Determine the [X, Y] coordinate at the center of the cell enclosing the given text.  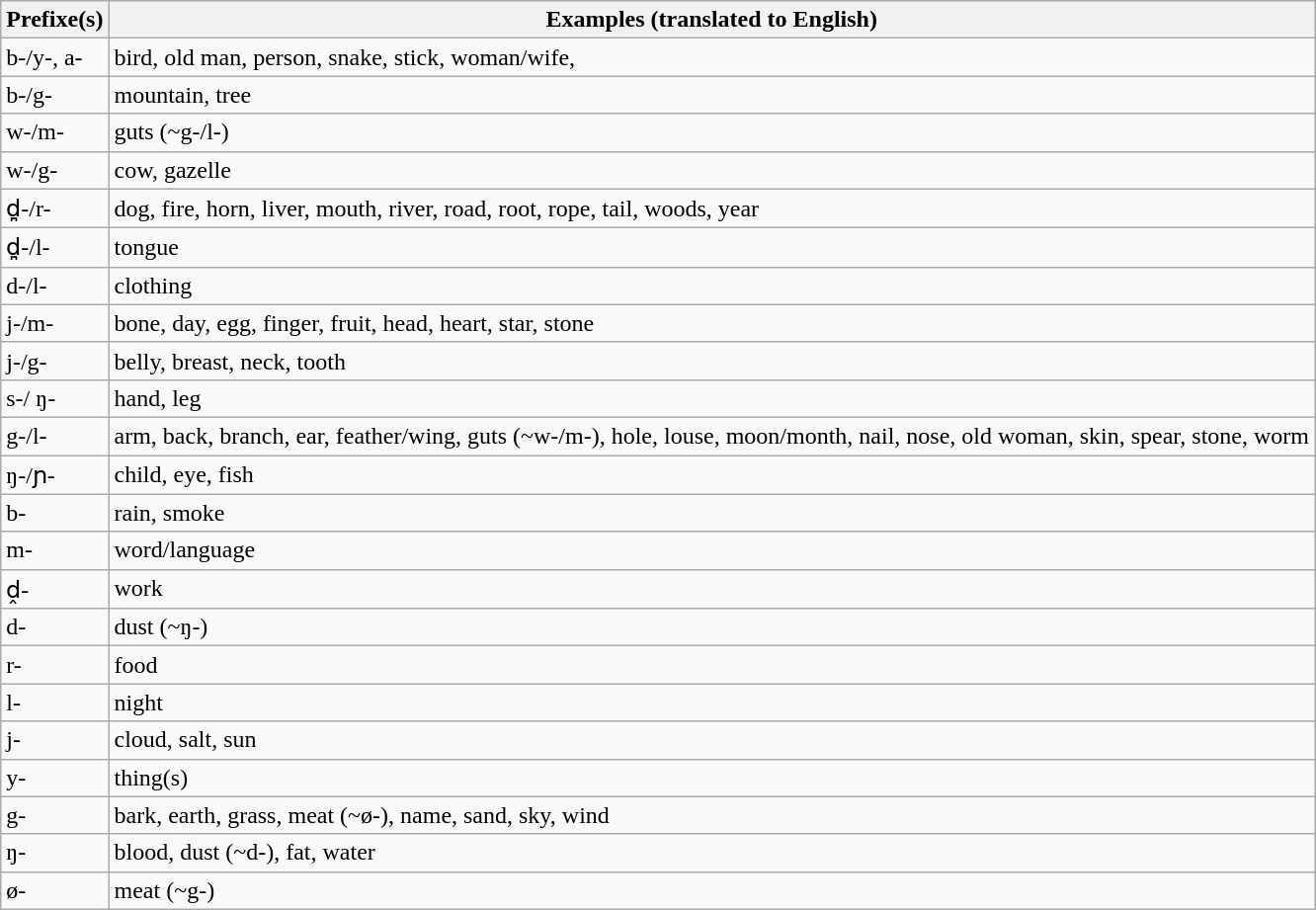
ḓ- [55, 589]
word/language [711, 550]
d̪-/l- [55, 248]
ŋ-/ɲ- [55, 474]
y- [55, 778]
b-/y-, a- [55, 57]
g-/l- [55, 436]
g- [55, 815]
r- [55, 665]
work [711, 589]
j-/g- [55, 361]
d̪-/r- [55, 208]
belly, breast, neck, tooth [711, 361]
thing(s) [711, 778]
dog, fire, horn, liver, mouth, river, road, root, rope, tail, woods, year [711, 208]
b-/g- [55, 95]
meat (~g-) [711, 890]
mountain, tree [711, 95]
bark, earth, grass, meat (~ø-), name, sand, sky, wind [711, 815]
d- [55, 627]
ŋ- [55, 853]
arm, back, branch, ear, feather/wing, guts (~w-/m-), hole, louse, moon/month, nail, nose, old woman, skin, spear, stone, worm [711, 436]
bird, old man, person, snake, stick, woman/wife, [711, 57]
child, eye, fish [711, 474]
food [711, 665]
s-/ ŋ- [55, 398]
j- [55, 740]
clothing [711, 286]
cow, gazelle [711, 170]
b- [55, 513]
l- [55, 703]
hand, leg [711, 398]
night [711, 703]
w-/m- [55, 132]
guts (~g-/l-) [711, 132]
dust (~ŋ-) [711, 627]
Examples (translated to English) [711, 20]
blood, dust (~d-), fat, water [711, 853]
cloud, salt, sun [711, 740]
w-/g- [55, 170]
rain, smoke [711, 513]
m- [55, 550]
Prefixe(s) [55, 20]
ø- [55, 890]
tongue [711, 248]
bone, day, egg, finger, fruit, head, heart, star, stone [711, 323]
j-/m- [55, 323]
d-/l- [55, 286]
